Find where the given text appears and provide that cell's center as [X, Y] coordinate. 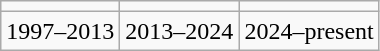
1997–2013 [60, 31]
2024–present [309, 31]
2013–2024 [180, 31]
